From the cell containing the given text, extract its center point as (x, y) coordinate. 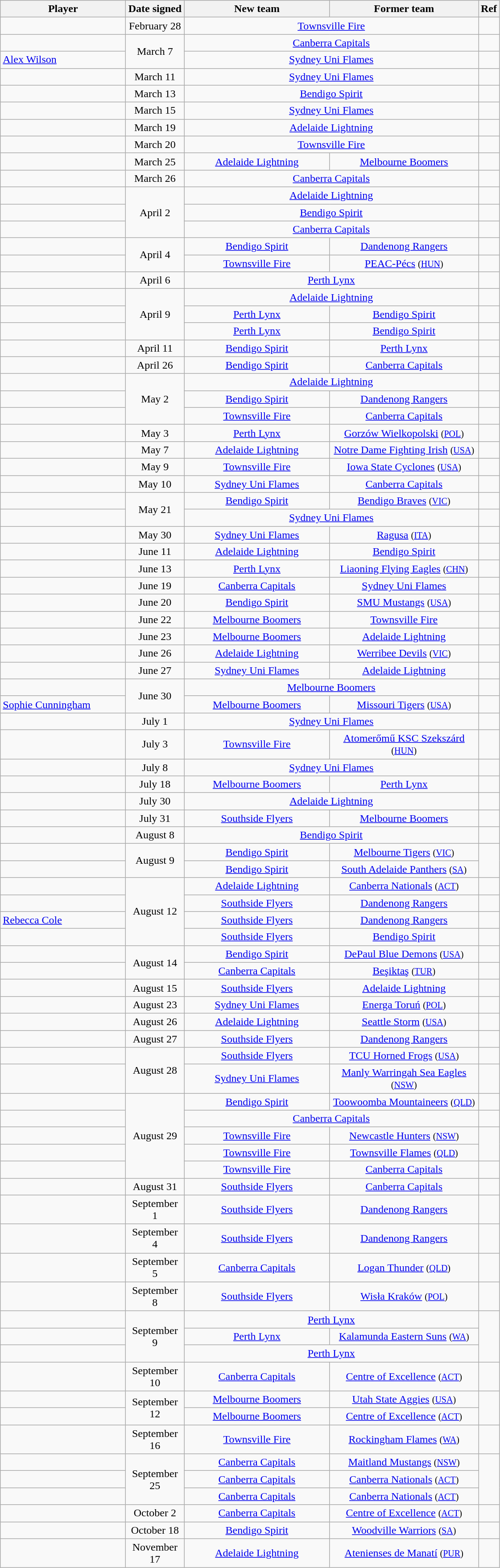
March 25 (155, 161)
Woodville Warriors (SA) (404, 1530)
June 20 (155, 603)
Gorzów Wielkopolski (POL) (404, 433)
October 2 (155, 1513)
June 30 (155, 696)
June 27 (155, 670)
July 18 (155, 784)
April 11 (155, 348)
Sophie Cunningham (63, 704)
Logan Thunder (QLD) (404, 1268)
July 31 (155, 818)
October 18 (155, 1530)
August 23 (155, 1005)
June 13 (155, 569)
Liaoning Flying Eagles (CHN) (404, 569)
Iowa State Cyclones (USA) (404, 467)
August 29 (155, 1136)
June 26 (155, 653)
April 26 (155, 365)
March 15 (155, 111)
August 14 (155, 962)
July 30 (155, 801)
Toowoomba Mountaineers (QLD) (404, 1102)
September 9 (155, 1336)
Missouri Tigers (USA) (404, 704)
SMU Mustangs (USA) (404, 603)
July 8 (155, 767)
Townsville Flames (QLD) (404, 1153)
June 11 (155, 552)
Ragusa (ITA) (404, 535)
May 30 (155, 535)
Newcastle Hunters (NSW) (404, 1136)
February 28 (155, 26)
May 9 (155, 467)
Kalamunda Eastern Suns (WA) (404, 1336)
Alex Wilson (63, 60)
September 25 (155, 1479)
April 2 (155, 212)
August 12 (155, 911)
July 1 (155, 721)
Rockingham Flames (WA) (404, 1440)
July 3 (155, 744)
Seattle Storm (USA) (404, 1022)
New team (257, 9)
March 19 (155, 127)
March 20 (155, 144)
August 15 (155, 988)
April 9 (155, 314)
Wisła Kraków (POL) (404, 1296)
September 16 (155, 1440)
August 27 (155, 1039)
August 28 (155, 1071)
September 8 (155, 1296)
August 9 (155, 861)
South Adelaide Panthers (SA) (404, 869)
May 3 (155, 433)
Atenienses de Manatí (PUR) (404, 1553)
November 17 (155, 1553)
TCU Horned Frogs (USA) (404, 1056)
Atomerőmű KSC Szekszárd (HUN) (404, 744)
Notre Dame Fighting Irish (USA) (404, 450)
Date signed (155, 9)
June 23 (155, 636)
Werribee Devils (VIC) (404, 653)
August 8 (155, 835)
September 5 (155, 1268)
March 7 (155, 51)
Maitland Mustangs (NSW) (404, 1462)
September 10 (155, 1376)
April 4 (155, 255)
August 26 (155, 1022)
Utah State Aggies (USA) (404, 1400)
March 26 (155, 178)
April 6 (155, 280)
Beşiktaş (TUR) (404, 971)
September 4 (155, 1238)
September 12 (155, 1408)
May 2 (155, 399)
June 22 (155, 620)
Energa Toruń (POL) (404, 1005)
March 11 (155, 77)
Former team (404, 9)
Manly Warringah Sea Eagles (NSW) (404, 1079)
September 1 (155, 1210)
Rebecca Cole (63, 920)
Melbourne Tigers (VIC) (404, 852)
May 10 (155, 484)
May 7 (155, 450)
Bendigo Braves (VIC) (404, 501)
August 31 (155, 1186)
DePaul Blue Demons (USA) (404, 954)
May 21 (155, 509)
PEAC-Pécs (HUN) (404, 263)
June 19 (155, 586)
Player (63, 9)
Ref (489, 9)
March 13 (155, 94)
